Scan for the cell matching the given text and deliver its (x, y) coordinate at center. 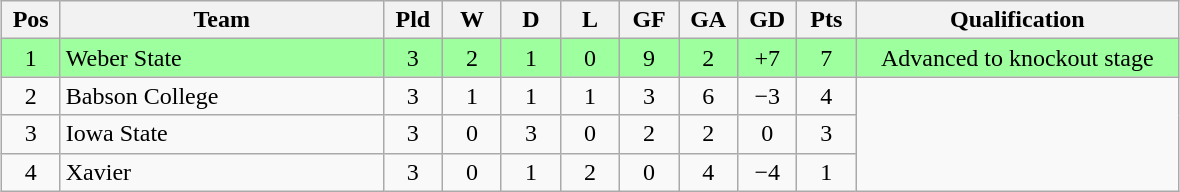
Team (222, 20)
Pts (826, 20)
9 (650, 58)
−4 (768, 172)
Pld (412, 20)
Iowa State (222, 134)
Weber State (222, 58)
+7 (768, 58)
Advanced to knockout stage (1018, 58)
−3 (768, 96)
6 (708, 96)
D (530, 20)
Xavier (222, 172)
GA (708, 20)
Pos (30, 20)
7 (826, 58)
GD (768, 20)
GF (650, 20)
Babson College (222, 96)
W (472, 20)
L (590, 20)
Qualification (1018, 20)
